Scan for the cell matching the given text and deliver its (X, Y) coordinate at center. 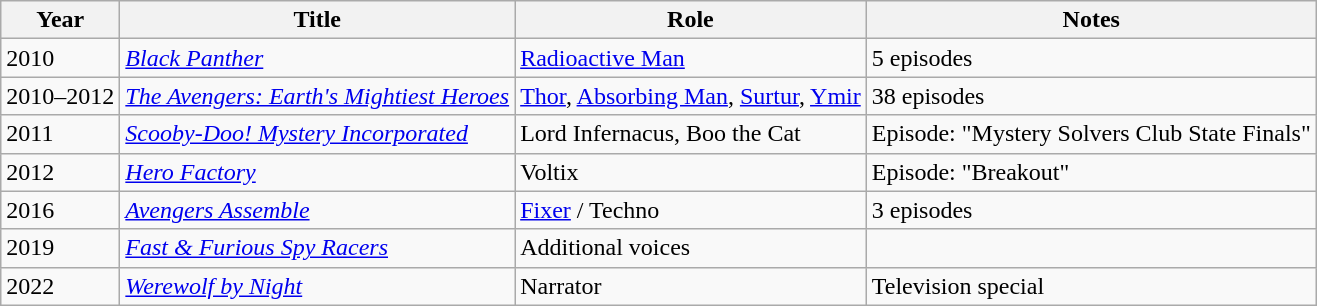
2019 (60, 248)
Year (60, 20)
Werewolf by Night (318, 286)
2022 (60, 286)
2011 (60, 134)
2012 (60, 172)
38 episodes (1091, 96)
The Avengers: Earth's Mightiest Heroes (318, 96)
2010–2012 (60, 96)
2016 (60, 210)
Episode: "Breakout" (1091, 172)
Television special (1091, 286)
Episode: "Mystery Solvers Club State Finals" (1091, 134)
Additional voices (691, 248)
5 episodes (1091, 58)
Role (691, 20)
Narrator (691, 286)
Avengers Assemble (318, 210)
Lord Infernacus, Boo the Cat (691, 134)
Fast & Furious Spy Racers (318, 248)
Notes (1091, 20)
3 episodes (1091, 210)
Black Panther (318, 58)
Scooby-Doo! Mystery Incorporated (318, 134)
Thor, Absorbing Man, Surtur, Ymir (691, 96)
Hero Factory (318, 172)
Voltix (691, 172)
Radioactive Man (691, 58)
Fixer / Techno (691, 210)
Title (318, 20)
2010 (60, 58)
